Pinpoint the cell where the given text exists, returning its [X, Y] midpoint coordinate. 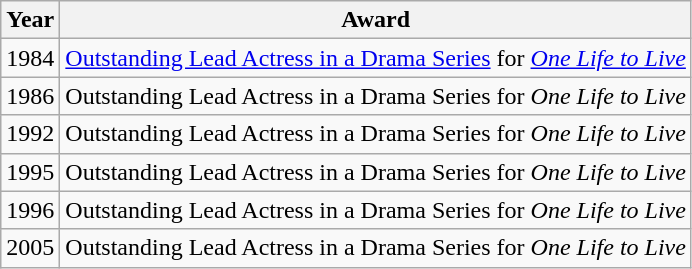
Year [30, 20]
1986 [30, 96]
1996 [30, 210]
1984 [30, 58]
1995 [30, 172]
Award [376, 20]
2005 [30, 248]
1992 [30, 134]
